Provide the [x, y] coordinate of the cell's center where the given text is located.  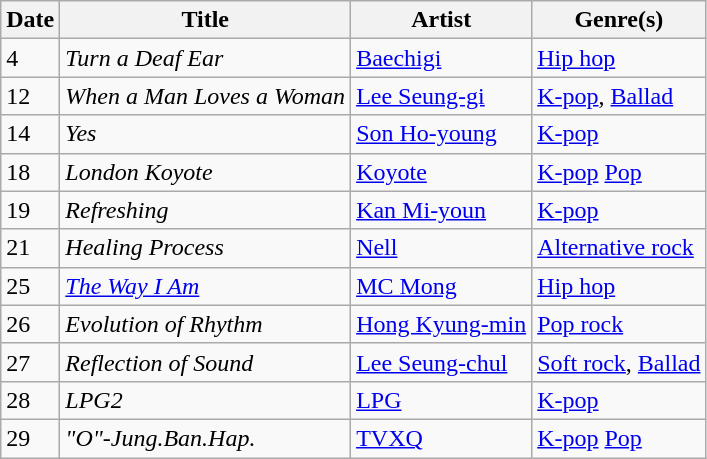
Lee Seung-chul [442, 362]
12 [30, 96]
Pop rock [619, 324]
29 [30, 438]
Soft rock, Ballad [619, 362]
14 [30, 134]
26 [30, 324]
Alternative rock [619, 248]
Koyote [442, 172]
27 [30, 362]
21 [30, 248]
K-pop, Ballad [619, 96]
18 [30, 172]
Turn a Deaf Ear [206, 58]
The Way I Am [206, 286]
Date [30, 20]
Nell [442, 248]
LPG2 [206, 400]
Refreshing [206, 210]
When a Man Loves a Woman [206, 96]
"O"-Jung.Ban.Hap. [206, 438]
TVXQ [442, 438]
19 [30, 210]
MC Mong [442, 286]
Title [206, 20]
LPG [442, 400]
Kan Mi-youn [442, 210]
4 [30, 58]
Evolution of Rhythm [206, 324]
Baechigi [442, 58]
28 [30, 400]
Son Ho-young [442, 134]
Lee Seung-gi [442, 96]
25 [30, 286]
Reflection of Sound [206, 362]
Genre(s) [619, 20]
London Koyote [206, 172]
Hong Kyung-min [442, 324]
Yes [206, 134]
Artist [442, 20]
Healing Process [206, 248]
